Determine the (X, Y) coordinate at the center of the cell enclosing the given text.  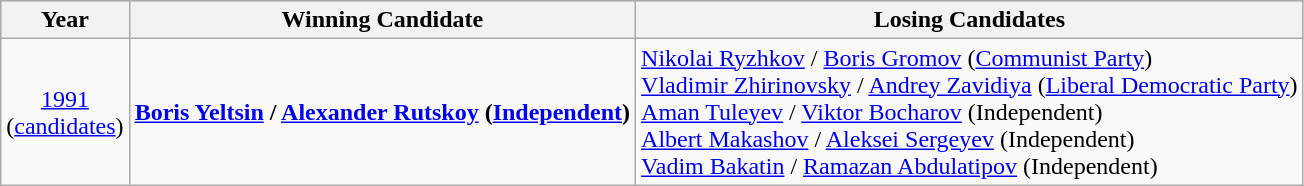
Boris Yeltsin / Alexander Rutskoy (Independent) (382, 112)
1991(candidates) (65, 112)
Winning Candidate (382, 20)
Year (65, 20)
Losing Candidates (970, 20)
